Search for the cell housing the specified text and yield its (X, Y) center coordinate. 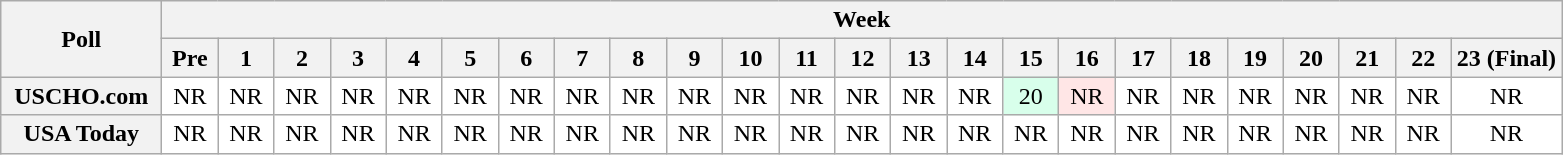
Week (862, 20)
9 (694, 58)
10 (750, 58)
USCHO.com (82, 96)
2 (302, 58)
3 (358, 58)
8 (638, 58)
7 (582, 58)
13 (919, 58)
Poll (82, 39)
6 (526, 58)
19 (1255, 58)
11 (806, 58)
21 (1367, 58)
4 (414, 58)
Pre (190, 58)
17 (1143, 58)
18 (1199, 58)
16 (1087, 58)
USA Today (82, 134)
5 (470, 58)
1 (246, 58)
23 (Final) (1506, 58)
22 (1423, 58)
15 (1031, 58)
14 (975, 58)
12 (863, 58)
